For the text-containing cell, return its midpoint in [x, y] coordinate format. 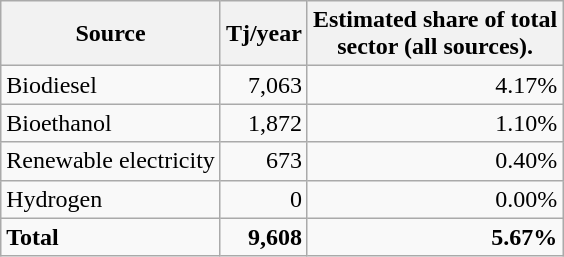
0.00% [434, 199]
Total [111, 237]
9,608 [264, 237]
1.10% [434, 123]
Source [111, 34]
7,063 [264, 85]
5.67% [434, 237]
1,872 [264, 123]
Hydrogen [111, 199]
Bioethanol [111, 123]
0.40% [434, 161]
4.17% [434, 85]
673 [264, 161]
Estimated share of totalsector (all sources). [434, 34]
Renewable electricity [111, 161]
0 [264, 199]
Biodiesel [111, 85]
Tj/year [264, 34]
